Identify which cell holds the provided text, then report its [X, Y] central coordinate. 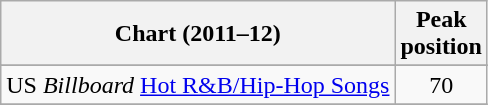
Peakposition [441, 34]
US Billboard Hot R&B/Hip-Hop Songs [198, 85]
Chart (2011–12) [198, 34]
70 [441, 85]
